Output the [X, Y] coordinate of the center of the cell containing the given text.  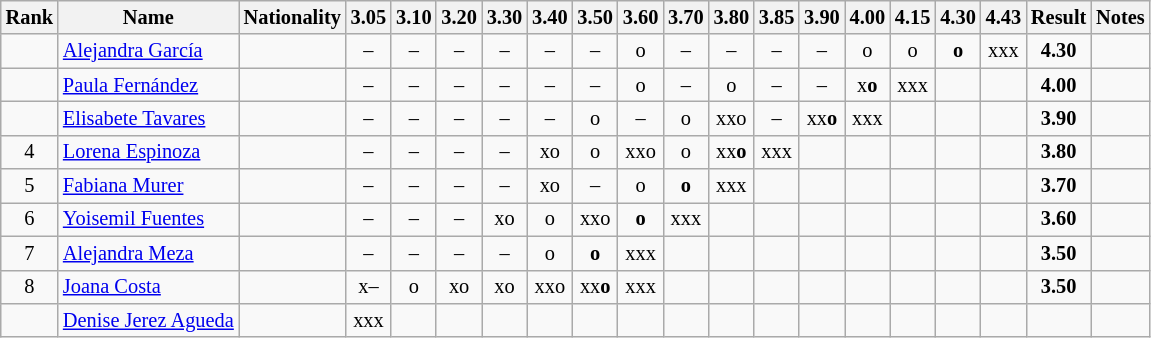
6 [30, 219]
Paula Fernández [148, 85]
7 [30, 253]
4 [30, 152]
Lorena Espinoza [148, 152]
3.20 [458, 17]
3.30 [504, 17]
Yoisemil Fuentes [148, 219]
Elisabete Tavares [148, 118]
Result [1058, 17]
4.43 [1004, 17]
4.15 [912, 17]
3.40 [550, 17]
3.10 [414, 17]
x– [368, 287]
Alejandra Meza [148, 253]
3.05 [368, 17]
Alejandra García [148, 51]
8 [30, 287]
Fabiana Murer [148, 186]
Joana Costa [148, 287]
Denise Jerez Agueda [148, 320]
Rank [30, 17]
3.85 [776, 17]
Name [148, 17]
Nationality [292, 17]
5 [30, 186]
Notes [1120, 17]
